Locate the cell with the specified text and output its (X, Y) center coordinate. 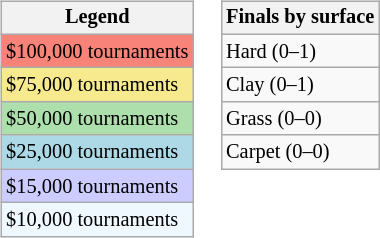
$50,000 tournaments (97, 119)
$25,000 tournaments (97, 152)
$100,000 tournaments (97, 51)
Grass (0–0) (300, 119)
$10,000 tournaments (97, 220)
$15,000 tournaments (97, 186)
Hard (0–1) (300, 51)
Finals by surface (300, 18)
Legend (97, 18)
$75,000 tournaments (97, 85)
Clay (0–1) (300, 85)
Carpet (0–0) (300, 152)
